Locate the cell with the specified text and output its (X, Y) center coordinate. 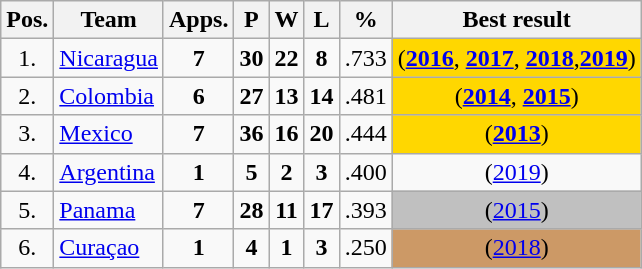
Best result (516, 20)
2. (28, 96)
Curaçao (109, 248)
% (366, 20)
Pos. (28, 20)
.733 (366, 58)
(2014, 2015) (516, 96)
.400 (366, 172)
(2018) (516, 248)
W (286, 20)
5. (28, 210)
8 (322, 58)
Nicaragua (109, 58)
4. (28, 172)
14 (322, 96)
3. (28, 134)
4 (252, 248)
13 (286, 96)
28 (252, 210)
Mexico (109, 134)
6 (198, 96)
17 (322, 210)
1. (28, 58)
30 (252, 58)
(2013) (516, 134)
L (322, 20)
Team (109, 20)
16 (286, 134)
11 (286, 210)
2 (286, 172)
P (252, 20)
Panama (109, 210)
Apps. (198, 20)
.250 (366, 248)
(2019) (516, 172)
6. (28, 248)
.481 (366, 96)
Argentina (109, 172)
36 (252, 134)
(2015) (516, 210)
27 (252, 96)
.393 (366, 210)
5 (252, 172)
Colombia (109, 96)
20 (322, 134)
(2016, 2017, 2018,2019) (516, 58)
.444 (366, 134)
22 (286, 58)
